For the text-containing cell, return its midpoint in (X, Y) coordinate format. 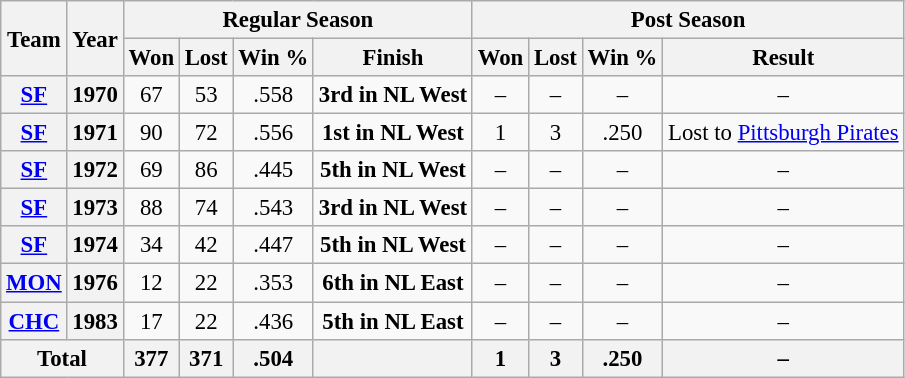
1976 (95, 283)
Result (784, 58)
6th in NL East (392, 283)
.353 (273, 283)
Total (62, 358)
69 (151, 170)
Regular Season (298, 20)
.558 (273, 95)
17 (151, 321)
12 (151, 283)
1972 (95, 170)
1974 (95, 245)
5th in NL East (392, 321)
1973 (95, 208)
371 (206, 358)
1983 (95, 321)
Finish (392, 58)
1971 (95, 133)
Lost to Pittsburgh Pirates (784, 133)
.447 (273, 245)
86 (206, 170)
90 (151, 133)
MON (34, 283)
377 (151, 358)
.556 (273, 133)
74 (206, 208)
Post Season (688, 20)
88 (151, 208)
CHC (34, 321)
72 (206, 133)
Team (34, 38)
Year (95, 38)
42 (206, 245)
53 (206, 95)
1970 (95, 95)
34 (151, 245)
.543 (273, 208)
1st in NL West (392, 133)
.445 (273, 170)
67 (151, 95)
.504 (273, 358)
.436 (273, 321)
